Provide the (x, y) coordinate of the cell's center where the given text is located.  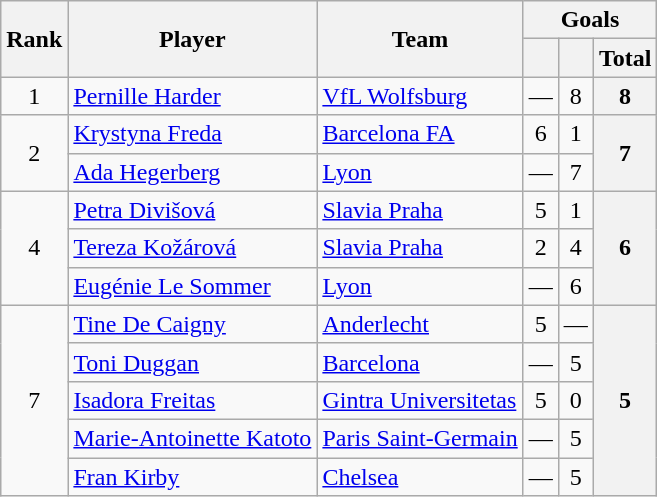
Team (420, 39)
Total (625, 58)
Paris Saint-Germain (420, 438)
Eugénie Le Sommer (192, 286)
Barcelona FA (420, 134)
Petra Divišová (192, 210)
Goals (590, 20)
Pernille Harder (192, 96)
VfL Wolfsburg (420, 96)
Rank (34, 39)
Tine De Caigny (192, 324)
Barcelona (420, 362)
Ada Hegerberg (192, 172)
Toni Duggan (192, 362)
Anderlecht (420, 324)
Player (192, 39)
Gintra Universitetas (420, 400)
0 (576, 400)
Tereza Kožárová (192, 248)
Krystyna Freda (192, 134)
Fran Kirby (192, 477)
Isadora Freitas (192, 400)
Chelsea (420, 477)
Marie-Antoinette Katoto (192, 438)
